Output the [X, Y] coordinate of the center of the cell containing the given text.  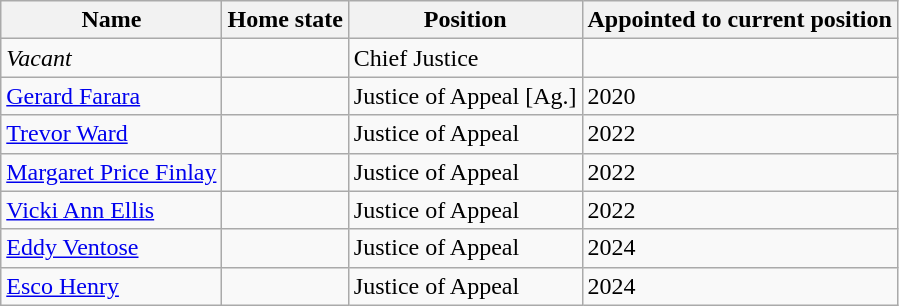
Vicki Ann Ellis [112, 210]
Eddy Ventose [112, 248]
Esco Henry [112, 286]
Justice of Appeal [Ag.] [465, 96]
Chief Justice [465, 58]
Position [465, 20]
Appointed to current position [740, 20]
2020 [740, 96]
Home state [285, 20]
Vacant [112, 58]
Trevor Ward [112, 134]
Margaret Price Finlay [112, 172]
Name [112, 20]
Gerard Farara [112, 96]
